Determine the [x, y] coordinate at the center of the cell enclosing the given text.  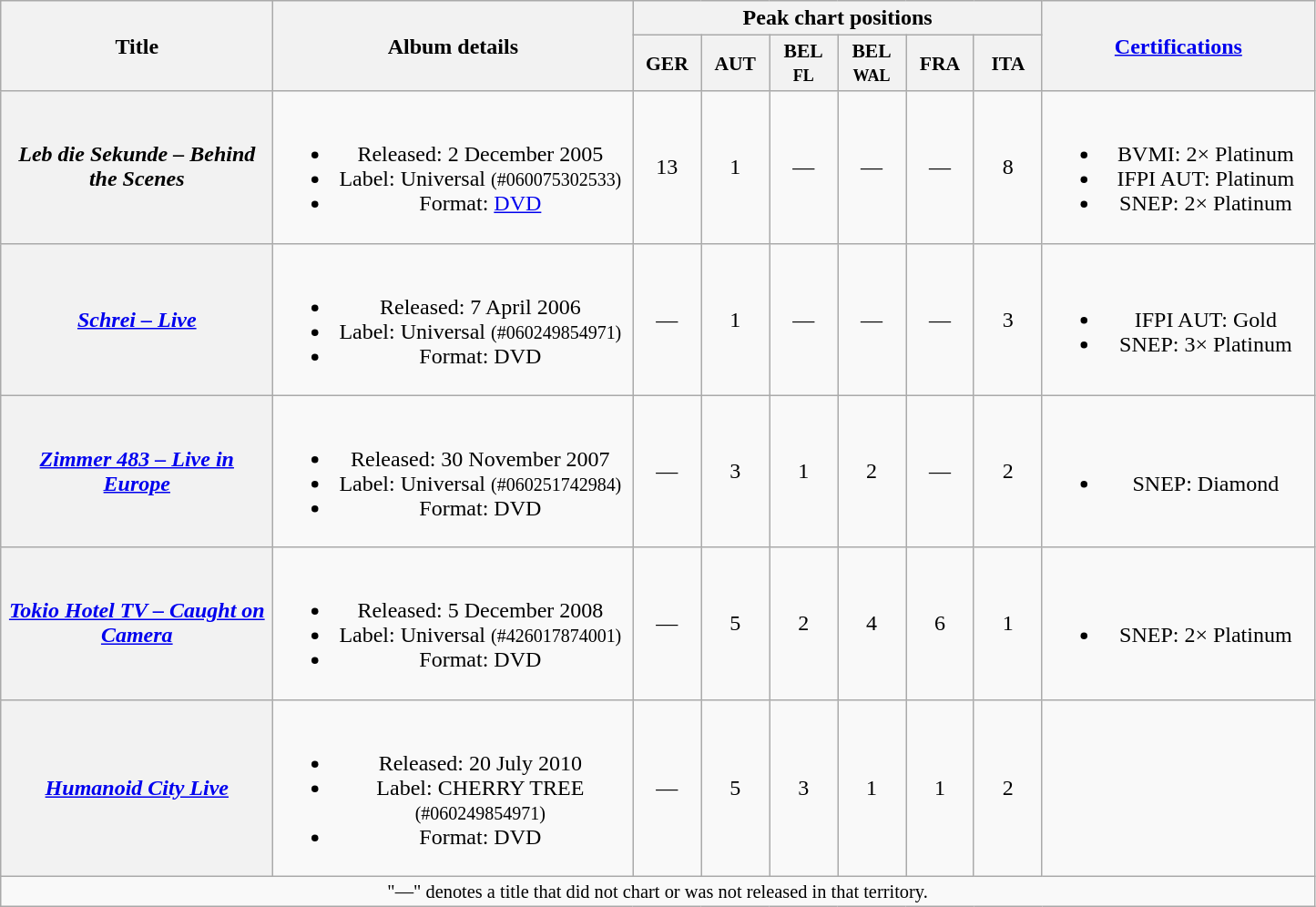
8 [1007, 168]
"—" denotes a title that did not chart or was not released in that territory. [658, 892]
BVMI: 2× PlatinumIFPI AUT: PlatinumSNEP: 2× Platinum [1178, 168]
Released: 30 November 2007Label: Universal (#060251742984)Format: DVD [454, 472]
GER [667, 64]
BELWAL [872, 64]
Title [137, 46]
Tokio Hotel TV – Caught on Camera [137, 623]
Certifications [1178, 46]
13 [667, 168]
Leb die Sekunde – Behind the Scenes [137, 168]
Released: 2 December 2005Label: Universal (#060075302533)Format: DVD [454, 168]
AUT [736, 64]
Released: 7 April 2006Label: Universal (#060249854971)Format: DVD [454, 319]
Released: 20 July 2010Label: CHERRY TREE (#060249854971)Format: DVD [454, 788]
Released: 5 December 2008Label: Universal (#426017874001)Format: DVD [454, 623]
SNEP: Diamond [1178, 472]
Humanoid City Live [137, 788]
Zimmer 483 – Live in Europe [137, 472]
ITA [1007, 64]
Peak chart positions [838, 18]
FRA [940, 64]
6 [940, 623]
4 [872, 623]
BELFL [803, 64]
IFPI AUT: GoldSNEP: 3× Platinum [1178, 319]
Album details [454, 46]
SNEP: 2× Platinum [1178, 623]
Schrei – Live [137, 319]
